For the text-containing cell, return its midpoint in (X, Y) coordinate format. 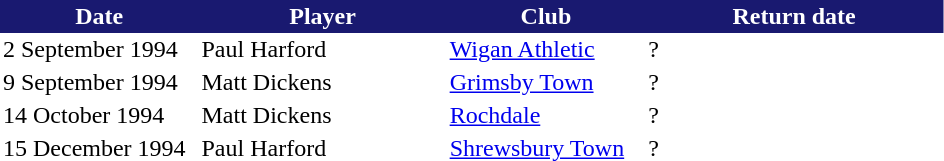
14 October 1994 (100, 116)
Wigan Athletic (546, 50)
9 September 1994 (100, 82)
Player (323, 16)
Grimsby Town (546, 82)
Rochdale (546, 116)
Return date (794, 16)
Club (546, 16)
2 September 1994 (100, 50)
Paul Harford (323, 50)
Date (100, 16)
